Detect which cell encompasses the target text, then output its (X, Y) center coordinate. 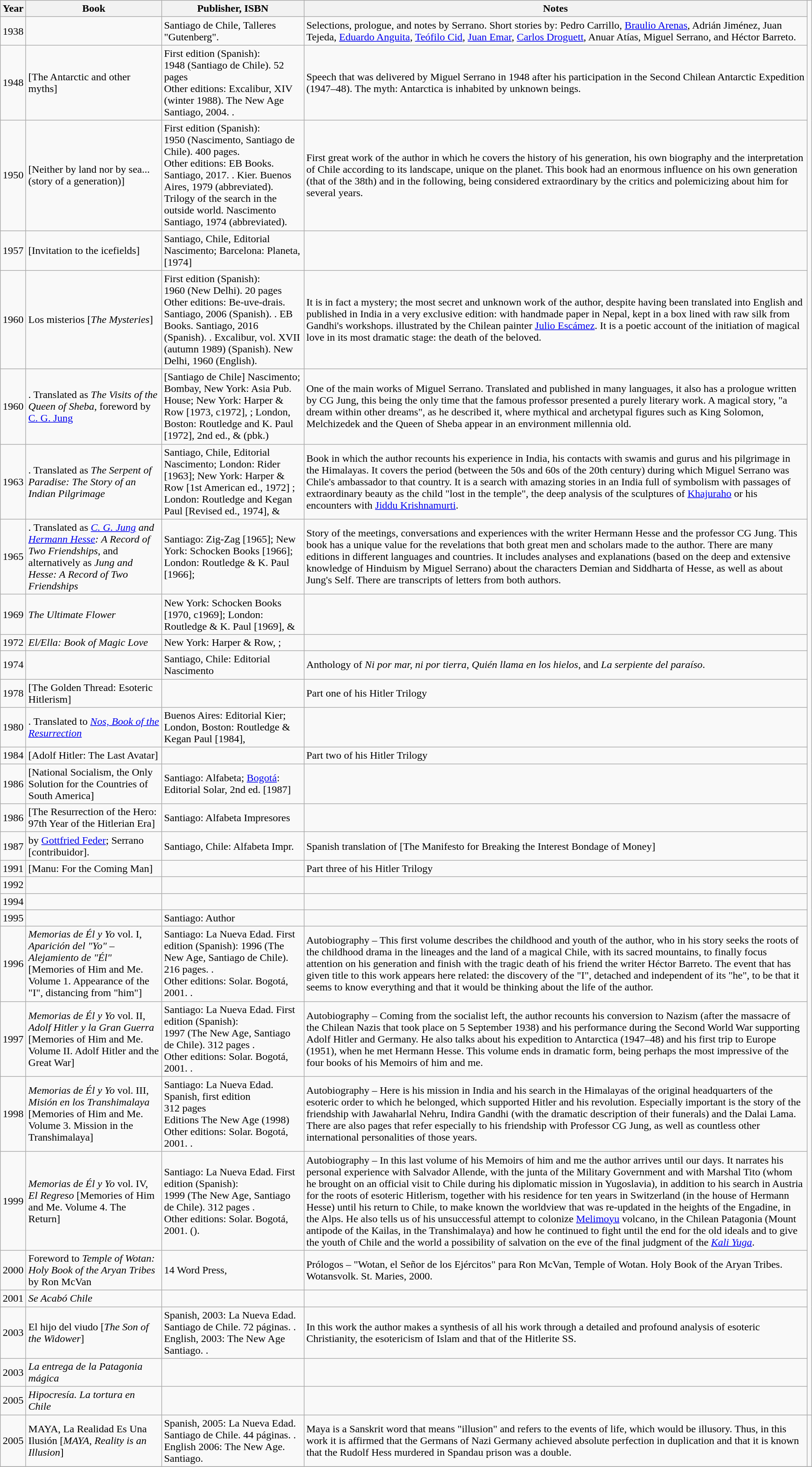
Los misterios [The Mysteries] (94, 319)
1996 (13, 964)
Hipocresía. La tortura en Chile (94, 1401)
[The Resurrection of the Hero: 97th Year of the Hitlerian Era] (94, 818)
1963 (13, 482)
Spanish, 2003: La Nueva Edad. Santiago de Chile. 72 páginas. . English, 2003: The New Age Santiago. . (233, 1332)
La entrega de la Patagonia mágica (94, 1372)
1980 (13, 727)
Santiago, Chile, Editorial Nascimento; Barcelona: Planeta, [1974] (233, 250)
[Invitation to the icefields] (94, 250)
[The Golden Thread: Esoteric Hitlerism] (94, 693)
Santiago: Alfabeta Impresores (233, 818)
El/Ella: Book of Magic Love (94, 642)
1948 (13, 82)
Spanish translation of [The Manifesto for Breaking the Interest Bondage of Money] (555, 846)
[National Socialism, the Only Solution for the Countries of South America] (94, 784)
1991 (13, 868)
1987 (13, 846)
Santiago, Chile: Alfabeta Impr. (233, 846)
1992 (13, 885)
Book (94, 9)
Publisher, ISBN (233, 9)
1997 (13, 1039)
[Neither by land nor by sea... (story of a generation)] (94, 175)
Memorias de Él y Yo vol. IV, El Regreso [Memories of Him and Me. Volume 4. The Return] (94, 1201)
. Translated as C. G. Jung and Hermann Hesse: A Record of Two Friendships, and alternatively as Jung and Hesse: A Record of Two Friendships (94, 556)
1974 (13, 665)
[The Antarctic and other myths] (94, 82)
Anthology of Ni por mar, ni por tierra, Quién llama en los hielos, and La serpiente del paraíso. (555, 665)
1995 (13, 918)
New York: Schocken Books [1970, c1969]; London: Routledge & K. Paul [1969], & (233, 614)
Memorias de Él y Yo vol. I, Aparición del "Yo" – Alejamiento de "Él" [Memories of Him and Me. Volume 1. Appearance of the "I", distancing from "him"] (94, 964)
Buenos Aires: Editorial Kier; London, Boston: Routledge & Kegan Paul [1984], (233, 727)
Part two of his Hitler Trilogy (555, 756)
1938 (13, 31)
1998 (13, 1114)
1972 (13, 642)
1999 (13, 1201)
Prólogos – "Wotan, el Señor de los Ejércitos" para Ron McVan, Temple of Wotan. Holy Book of the Aryan Tribes. Wotansvolk. St. Maries, 2000. (555, 1270)
. Translated as The Visits of the Queen of Sheba, foreword by C. G. Jung (94, 406)
. Translated as The Serpent of Paradise: The Story of an Indian Pilgrimage (94, 482)
Notes (555, 9)
New York: Harper & Row, ; (233, 642)
2001 (13, 1298)
Santiago de Chile, Talleres "Gutenberg". (233, 31)
1969 (13, 614)
1984 (13, 756)
Year (13, 9)
Santiago: La Nueva Edad. First edition (Spanish): 1996 (The New Age, Santiago de Chile). 216 pages. .Other editions: Solar. Bogotá, 2001. . (233, 964)
1978 (13, 693)
. Translated to Nos, Book of the Resurrection (94, 727)
Santiago: Author (233, 918)
The Ultimate Flower (94, 614)
Spanish, 2005: La Nueva Edad. Santiago de Chile. 44 páginas. .English 2006: The New Age. Santiago. (233, 1441)
by Gottfried Feder; Serrano [contribuidor]. (94, 846)
[Adolf Hitler: The Last Avatar] (94, 756)
Memorias de Él y Yo vol. II, Adolf Hitler y la Gran Guerra [Memories of Him and Me. Volume II. Adolf Hitler and the Great War] (94, 1039)
First edition (Spanish):1948 (Santiago de Chile). 52 pagesOther editions: Excalibur, XIV (winter 1988). The New Age Santiago, 2004. . (233, 82)
Foreword to Temple of Wotan: Holy Book of the Aryan Tribes by Ron McVan (94, 1270)
Santiago, Chile: Editorial Nascimento (233, 665)
1965 (13, 556)
MAYA, La Realidad Es Una Ilusión [MAYA, Reality is an Illusion] (94, 1441)
1957 (13, 250)
Part one of his Hitler Trilogy (555, 693)
Santiago: La Nueva Edad. Spanish, first edition312 pagesEditions The New Age (1998) Other editions: Solar. Bogotá, 2001. . (233, 1114)
Santiago: La Nueva Edad. First edition (Spanish):1997 (The New Age, Santiago de Chile). 312 pages .Other editions: Solar. Bogotá, 2001. . (233, 1039)
14 Word Press, (233, 1270)
Santiago: La Nueva Edad. First edition (Spanish):1999 (The New Age, Santiago de Chile). 312 pages .Other editions: Solar. Bogotá, 2001. (). (233, 1201)
Part three of his Hitler Trilogy (555, 868)
Santiago: Alfabeta; Bogotá: Editorial Solar, 2nd ed. [1987] (233, 784)
Memorias de Él y Yo vol. III, Misión en los Transhimalaya [Memories of Him and Me. Volume 3. Mission in the Transhimalaya] (94, 1114)
Santiago: Zig-Zag [1965]; New York: Schocken Books [1966]; London: Routledge & K. Paul [1966]; (233, 556)
El hijo del viudo [The Son of the Widower] (94, 1332)
Se Acabó Chile (94, 1298)
1994 (13, 901)
1950 (13, 175)
2000 (13, 1270)
[Manu: For the Coming Man] (94, 868)
